Search for the cell housing the specified text and yield its (X, Y) center coordinate. 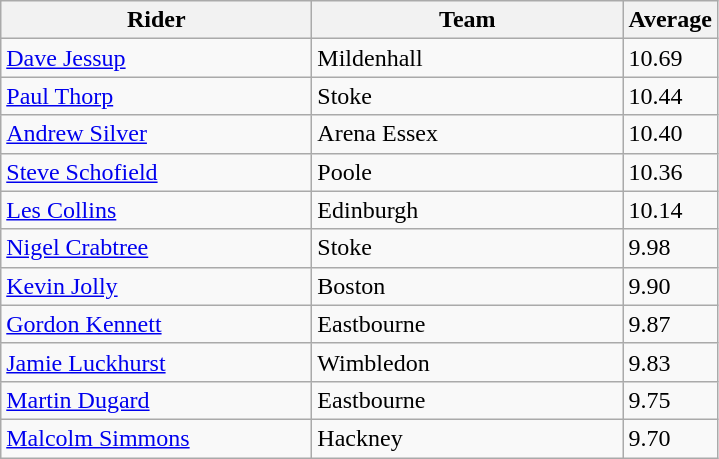
9.83 (670, 362)
9.70 (670, 438)
Average (670, 20)
Les Collins (156, 210)
9.87 (670, 324)
Boston (468, 286)
Kevin Jolly (156, 286)
10.40 (670, 134)
Poole (468, 172)
Dave Jessup (156, 58)
9.90 (670, 286)
10.36 (670, 172)
Edinburgh (468, 210)
Arena Essex (468, 134)
Andrew Silver (156, 134)
Wimbledon (468, 362)
Martin Dugard (156, 400)
10.69 (670, 58)
10.44 (670, 96)
Malcolm Simmons (156, 438)
Rider (156, 20)
9.75 (670, 400)
Team (468, 20)
Mildenhall (468, 58)
Paul Thorp (156, 96)
10.14 (670, 210)
9.98 (670, 248)
Gordon Kennett (156, 324)
Steve Schofield (156, 172)
Jamie Luckhurst (156, 362)
Nigel Crabtree (156, 248)
Hackney (468, 438)
